Scan for the cell matching the given text and deliver its (X, Y) coordinate at center. 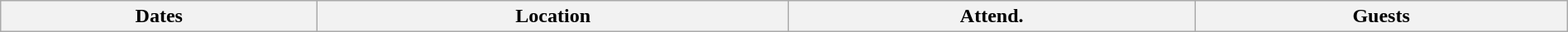
Attend. (992, 16)
Guests (1381, 16)
Dates (159, 16)
Location (553, 16)
